Locate the cell with the specified text and output its (X, Y) center coordinate. 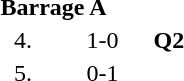
1-0 (102, 40)
